Determine the (X, Y) coordinate at the center of the cell enclosing the given text.  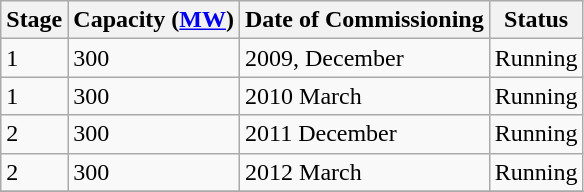
Capacity (MW) (154, 20)
2011 December (365, 134)
Stage (34, 20)
Status (536, 20)
2010 March (365, 96)
Date of Commissioning (365, 20)
2012 March (365, 172)
2009, December (365, 58)
